Output the (X, Y) coordinate of the center of the cell containing the given text.  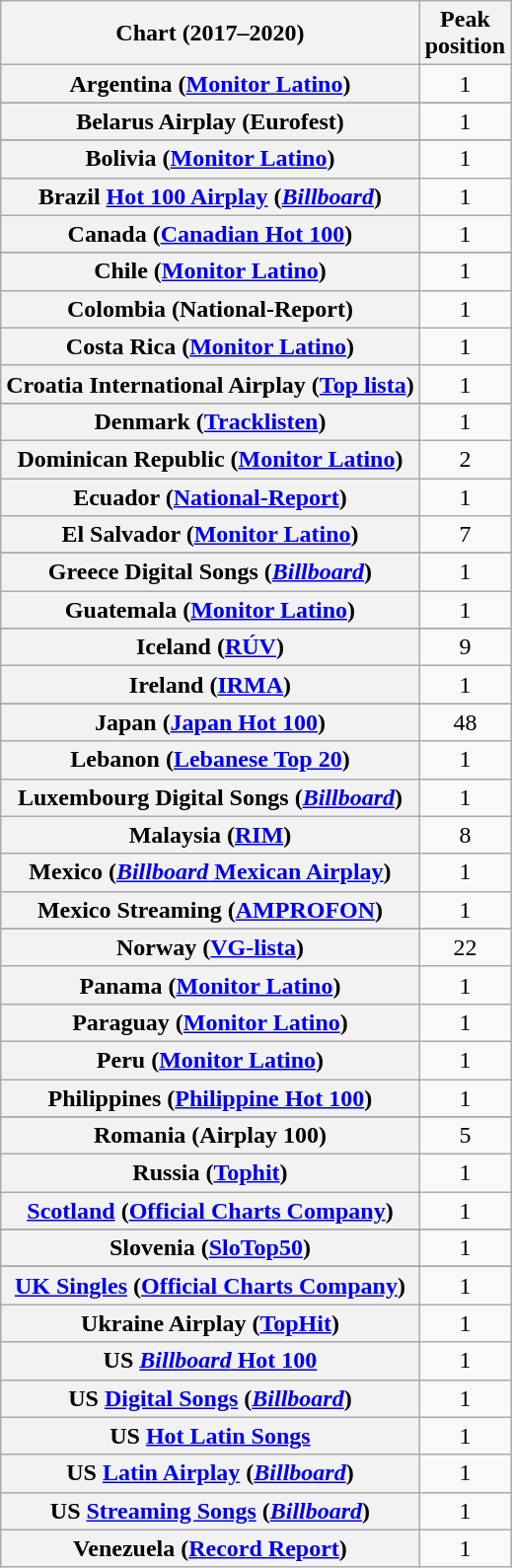
Luxembourg Digital Songs (Billboard) (210, 797)
UK Singles (Official Charts Company) (210, 1286)
Chart (2017–2020) (210, 34)
US Digital Songs (Billboard) (210, 1398)
Scotland (Official Charts Company) (210, 1211)
Ecuador (National-Report) (210, 496)
US Billboard Hot 100 (210, 1361)
Brazil Hot 100 Airplay (Billboard) (210, 196)
Slovenia (SloTop50) (210, 1248)
22 (465, 947)
Dominican Republic (Monitor Latino) (210, 459)
Costa Rica (Monitor Latino) (210, 346)
Guatemala (Monitor Latino) (210, 610)
Malaysia (RIM) (210, 835)
7 (465, 535)
Chile (Monitor Latino) (210, 271)
Russia (Tophit) (210, 1173)
Greece Digital Songs (Billboard) (210, 572)
Japan (Japan Hot 100) (210, 722)
Colombia (National-Report) (210, 309)
Ireland (IRMA) (210, 685)
Belarus Airplay (Eurofest) (210, 121)
Mexico Streaming (AMPROFON) (210, 910)
Ukraine Airplay (TopHit) (210, 1323)
8 (465, 835)
9 (465, 647)
Peakposition (465, 34)
Philippines (Philippine Hot 100) (210, 1098)
Paraguay (Monitor Latino) (210, 1022)
5 (465, 1136)
Mexico (Billboard Mexican Airplay) (210, 872)
48 (465, 722)
Venezuela (Record Report) (210, 1548)
Romania (Airplay 100) (210, 1136)
US Hot Latin Songs (210, 1436)
Denmark (Tracklisten) (210, 421)
Norway (VG-lista) (210, 947)
US Latin Airplay (Billboard) (210, 1473)
Argentina (Monitor Latino) (210, 84)
Panama (Monitor Latino) (210, 985)
Canada (Canadian Hot 100) (210, 234)
Croatia International Airplay (Top lista) (210, 384)
US Streaming Songs (Billboard) (210, 1511)
Lebanon (Lebanese Top 20) (210, 760)
Iceland (RÚV) (210, 647)
2 (465, 459)
Bolivia (Monitor Latino) (210, 159)
El Salvador (Monitor Latino) (210, 535)
Peru (Monitor Latino) (210, 1060)
